Return (x, y) of the center of cell containing provided text 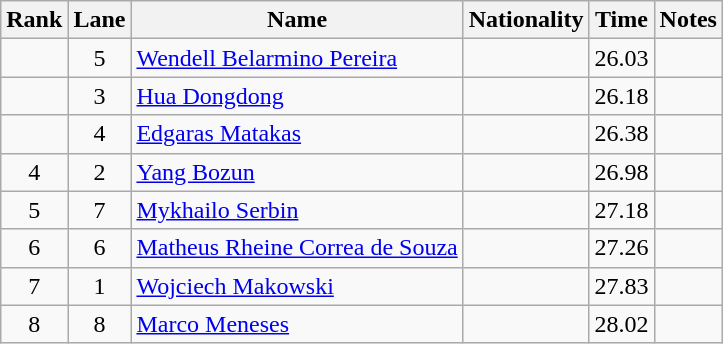
26.38 (622, 134)
Notes (688, 20)
26.18 (622, 96)
Time (622, 20)
26.03 (622, 58)
Lane (100, 20)
Hua Dongdong (297, 96)
Rank (34, 20)
26.98 (622, 172)
Yang Bozun (297, 172)
28.02 (622, 324)
27.18 (622, 210)
1 (100, 286)
Matheus Rheine Correa de Souza (297, 248)
Wojciech Makowski (297, 286)
3 (100, 96)
2 (100, 172)
Edgaras Matakas (297, 134)
Wendell Belarmino Pereira (297, 58)
27.83 (622, 286)
Name (297, 20)
27.26 (622, 248)
Marco Meneses (297, 324)
Nationality (526, 20)
Mykhailo Serbin (297, 210)
